Identify which cell holds the provided text, then report its (X, Y) central coordinate. 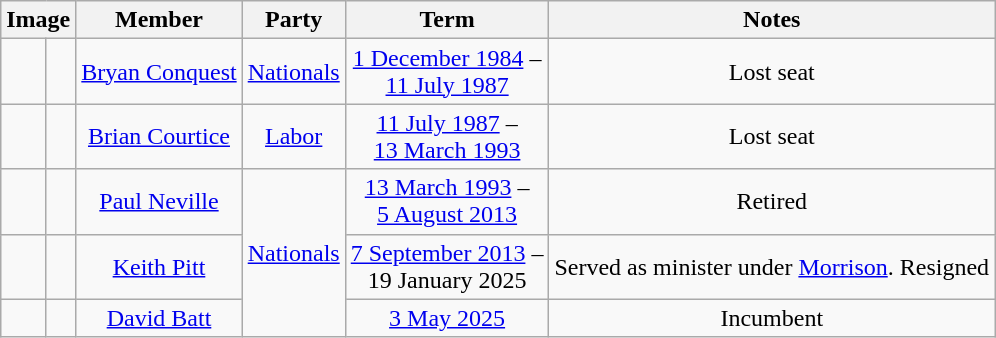
Image (38, 20)
Retired (772, 202)
Served as minister under Morrison. Resigned (772, 266)
Keith Pitt (159, 266)
Paul Neville (159, 202)
David Batt (159, 318)
Incumbent (772, 318)
Notes (772, 20)
11 July 1987 –13 March 1993 (447, 136)
Labor (294, 136)
Term (447, 20)
7 September 2013 –19 January 2025 (447, 266)
1 December 1984 –11 July 1987 (447, 72)
3 May 2025 (447, 318)
13 March 1993 –5 August 2013 (447, 202)
Bryan Conquest (159, 72)
Party (294, 20)
Brian Courtice (159, 136)
Member (159, 20)
